From the cell containing the given text, extract its center point as (x, y) coordinate. 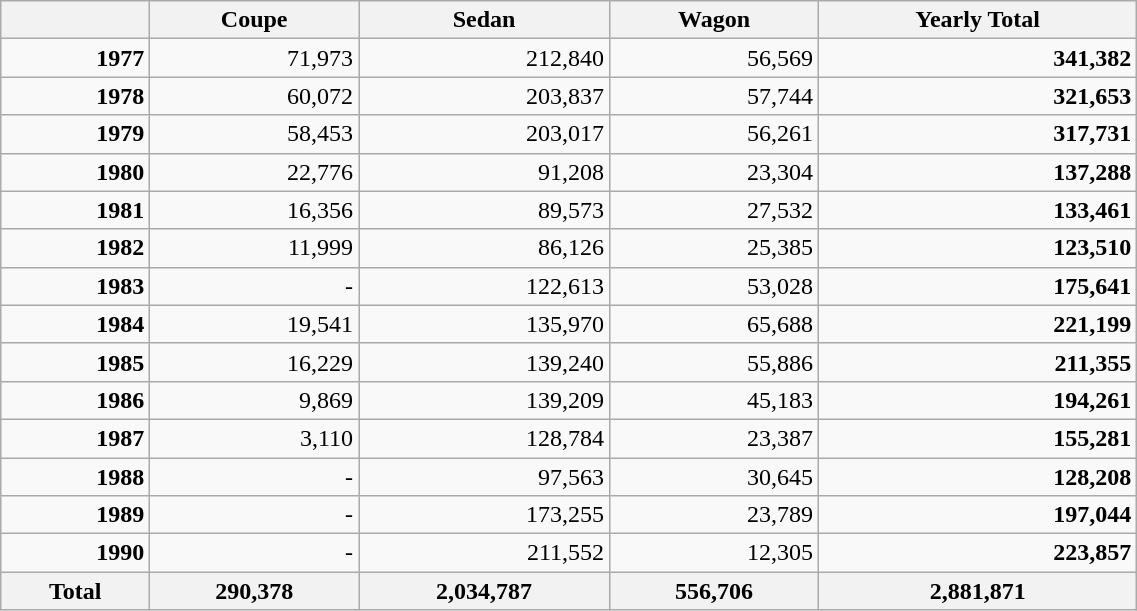
2,034,787 (484, 591)
58,453 (254, 134)
173,255 (484, 515)
55,886 (714, 362)
1977 (76, 58)
123,510 (977, 248)
16,356 (254, 210)
133,461 (977, 210)
1981 (76, 210)
45,183 (714, 400)
30,645 (714, 477)
91,208 (484, 172)
Yearly Total (977, 20)
1978 (76, 96)
Sedan (484, 20)
212,840 (484, 58)
155,281 (977, 438)
71,973 (254, 58)
317,731 (977, 134)
341,382 (977, 58)
135,970 (484, 324)
122,613 (484, 286)
290,378 (254, 591)
211,552 (484, 553)
53,028 (714, 286)
1984 (76, 324)
Wagon (714, 20)
203,017 (484, 134)
211,355 (977, 362)
86,126 (484, 248)
1986 (76, 400)
1982 (76, 248)
9,869 (254, 400)
23,789 (714, 515)
1988 (76, 477)
23,387 (714, 438)
3,110 (254, 438)
197,044 (977, 515)
139,240 (484, 362)
89,573 (484, 210)
11,999 (254, 248)
60,072 (254, 96)
12,305 (714, 553)
2,881,871 (977, 591)
1979 (76, 134)
Total (76, 591)
1987 (76, 438)
Coupe (254, 20)
203,837 (484, 96)
27,532 (714, 210)
97,563 (484, 477)
175,641 (977, 286)
57,744 (714, 96)
1983 (76, 286)
25,385 (714, 248)
1989 (76, 515)
1985 (76, 362)
128,208 (977, 477)
23,304 (714, 172)
137,288 (977, 172)
16,229 (254, 362)
321,653 (977, 96)
1980 (76, 172)
194,261 (977, 400)
56,261 (714, 134)
139,209 (484, 400)
22,776 (254, 172)
56,569 (714, 58)
223,857 (977, 553)
19,541 (254, 324)
1990 (76, 553)
128,784 (484, 438)
65,688 (714, 324)
221,199 (977, 324)
556,706 (714, 591)
